Extract the [X, Y] coordinate from the center of the cell holding the provided text.  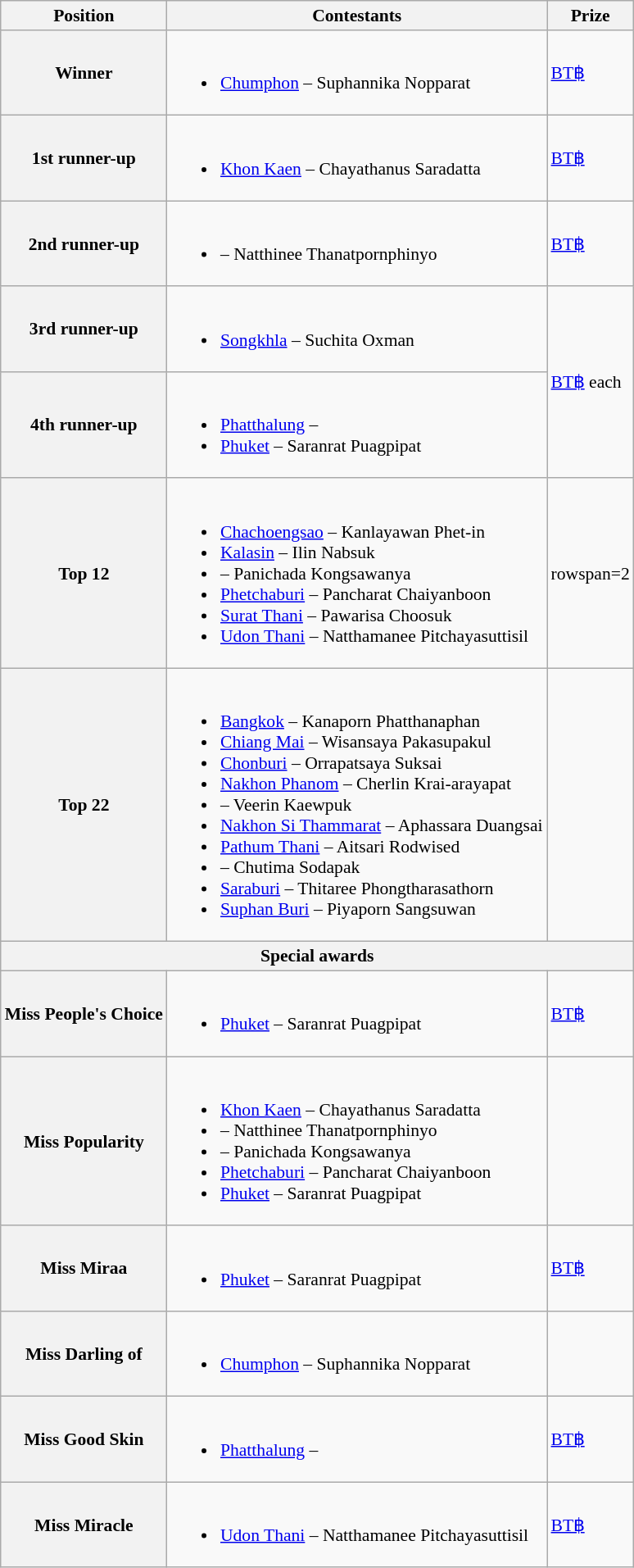
Phatthalung – [357, 1439]
Miss Miraa [84, 1269]
Top 22 [84, 806]
Miss Popularity [84, 1141]
4th runner-up [84, 425]
Khon Kaen – Chayathanus Saradatta [357, 158]
Miss Miracle [84, 1525]
Contestants [357, 16]
Udon Thani – Natthamanee Pitchayasuttisil [357, 1525]
Miss People's Choice [84, 1014]
2nd runner-up [84, 243]
Miss Darling of [84, 1354]
Miss Good Skin [84, 1439]
Prize [591, 16]
Top 12 [84, 574]
Position [84, 16]
1st runner-up [84, 158]
Special awards [318, 957]
Khon Kaen – Chayathanus Saradatta – Natthinee Thanatpornphinyo – Panichada KongsawanyaPhetchaburi – Pancharat ChaiyanboonPhuket – Saranrat Puagpipat [357, 1141]
3rd runner-up [84, 330]
Phatthalung – Phuket – Saranrat Puagpipat [357, 425]
rowspan=2 [591, 574]
Winner [84, 73]
– Natthinee Thanatpornphinyo [357, 243]
Songkhla – Suchita Oxman [357, 330]
BT฿ each [591, 383]
